Return the (x, y) coordinate for the center point of the cell that contains the specified text.  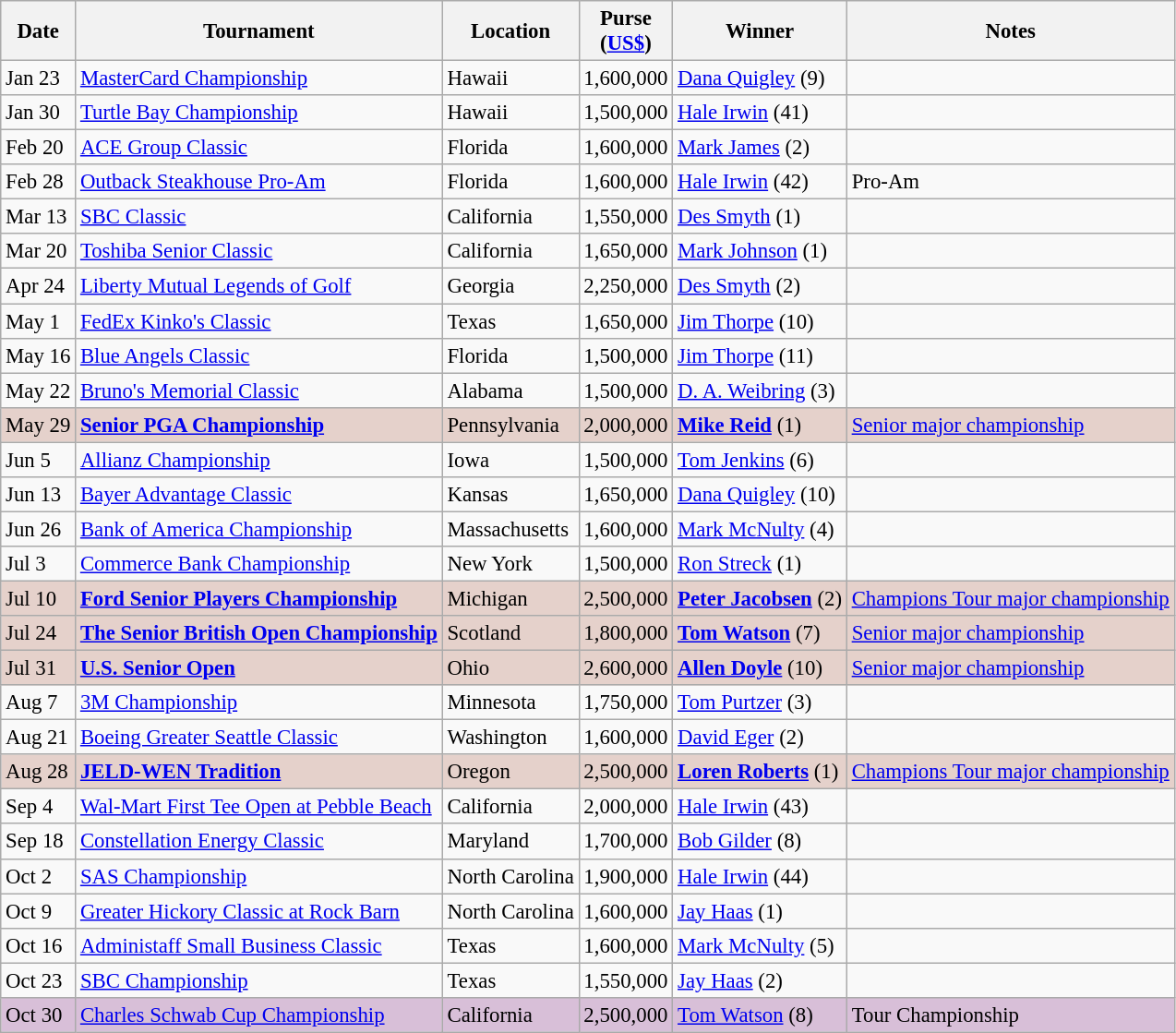
Michigan (510, 598)
MasterCard Championship (259, 78)
Jul 31 (39, 668)
Charles Schwab Cup Championship (259, 1015)
1,750,000 (626, 703)
Feb 28 (39, 182)
Sep 18 (39, 842)
SAS Championship (259, 876)
Oct 9 (39, 911)
Greater Hickory Classic at Rock Barn (259, 911)
JELD-WEN Tradition (259, 772)
SBC Championship (259, 980)
FedEx Kinko's Classic (259, 321)
Washington (510, 738)
Tom Purtzer (3) (761, 703)
Jay Haas (1) (761, 911)
Bruno's Memorial Classic (259, 390)
Massachusetts (510, 529)
Date (39, 31)
Turtle Bay Championship (259, 113)
Des Smyth (1) (761, 217)
Ohio (510, 668)
Allianz Championship (259, 460)
Dana Quigley (10) (761, 495)
Jim Thorpe (10) (761, 321)
Jim Thorpe (11) (761, 355)
Allen Doyle (10) (761, 668)
3M Championship (259, 703)
May 22 (39, 390)
Toshiba Senior Classic (259, 252)
Aug 21 (39, 738)
2,250,000 (626, 286)
SBC Classic (259, 217)
Mark McNulty (5) (761, 945)
Oct 16 (39, 945)
New York (510, 564)
Oregon (510, 772)
Outback Steakhouse Pro-Am (259, 182)
Jul 24 (39, 633)
Administaff Small Business Classic (259, 945)
Oct 23 (39, 980)
Tom Jenkins (6) (761, 460)
2,600,000 (626, 668)
Tour Championship (1010, 1015)
1,700,000 (626, 842)
Jan 23 (39, 78)
Ford Senior Players Championship (259, 598)
Jun 26 (39, 529)
May 16 (39, 355)
Aug 28 (39, 772)
David Eger (2) (761, 738)
Maryland (510, 842)
ACE Group Classic (259, 148)
Bob Gilder (8) (761, 842)
Georgia (510, 286)
Constellation Energy Classic (259, 842)
Hale Irwin (42) (761, 182)
Winner (761, 31)
Apr 24 (39, 286)
D. A. Weibring (3) (761, 390)
Tom Watson (7) (761, 633)
Scotland (510, 633)
May 1 (39, 321)
Hale Irwin (44) (761, 876)
Senior PGA Championship (259, 425)
Mark McNulty (4) (761, 529)
Notes (1010, 31)
Loren Roberts (1) (761, 772)
Feb 20 (39, 148)
Tournament (259, 31)
Mark James (2) (761, 148)
Peter Jacobsen (2) (761, 598)
Kansas (510, 495)
Location (510, 31)
Hale Irwin (41) (761, 113)
Bayer Advantage Classic (259, 495)
U.S. Senior Open (259, 668)
Jul 3 (39, 564)
Mar 20 (39, 252)
Wal-Mart First Tee Open at Pebble Beach (259, 807)
The Senior British Open Championship (259, 633)
Sep 4 (39, 807)
1,900,000 (626, 876)
Boeing Greater Seattle Classic (259, 738)
Liberty Mutual Legends of Golf (259, 286)
Iowa (510, 460)
Pro-Am (1010, 182)
Hale Irwin (43) (761, 807)
Jun 5 (39, 460)
1,800,000 (626, 633)
Dana Quigley (9) (761, 78)
Oct 30 (39, 1015)
Jul 10 (39, 598)
Purse(US$) (626, 31)
Minnesota (510, 703)
Jun 13 (39, 495)
Mar 13 (39, 217)
Blue Angels Classic (259, 355)
Oct 2 (39, 876)
Pennsylvania (510, 425)
Mike Reid (1) (761, 425)
Aug 7 (39, 703)
Jay Haas (2) (761, 980)
Alabama (510, 390)
May 29 (39, 425)
Mark Johnson (1) (761, 252)
Commerce Bank Championship (259, 564)
Bank of America Championship (259, 529)
Ron Streck (1) (761, 564)
Tom Watson (8) (761, 1015)
Des Smyth (2) (761, 286)
Jan 30 (39, 113)
